Find where the given text appears and provide that cell's center as (x, y) coordinate. 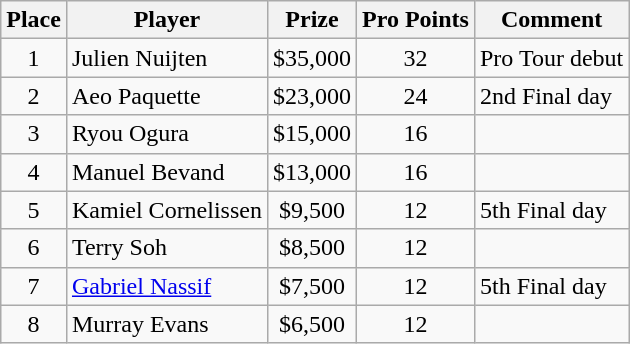
$7,500 (312, 286)
Kamiel Cornelissen (166, 210)
2nd Final day (551, 96)
7 (34, 286)
$6,500 (312, 324)
Comment (551, 20)
6 (34, 248)
$8,500 (312, 248)
1 (34, 58)
$35,000 (312, 58)
3 (34, 134)
8 (34, 324)
24 (416, 96)
$23,000 (312, 96)
Prize (312, 20)
32 (416, 58)
Player (166, 20)
Ryou Ogura (166, 134)
2 (34, 96)
$15,000 (312, 134)
Manuel Bevand (166, 172)
Aeo Paquette (166, 96)
4 (34, 172)
5 (34, 210)
Murray Evans (166, 324)
Terry Soh (166, 248)
$13,000 (312, 172)
Pro Tour debut (551, 58)
Julien Nuijten (166, 58)
Pro Points (416, 20)
Place (34, 20)
$9,500 (312, 210)
Gabriel Nassif (166, 286)
